Identify which cell holds the provided text, then report its (X, Y) central coordinate. 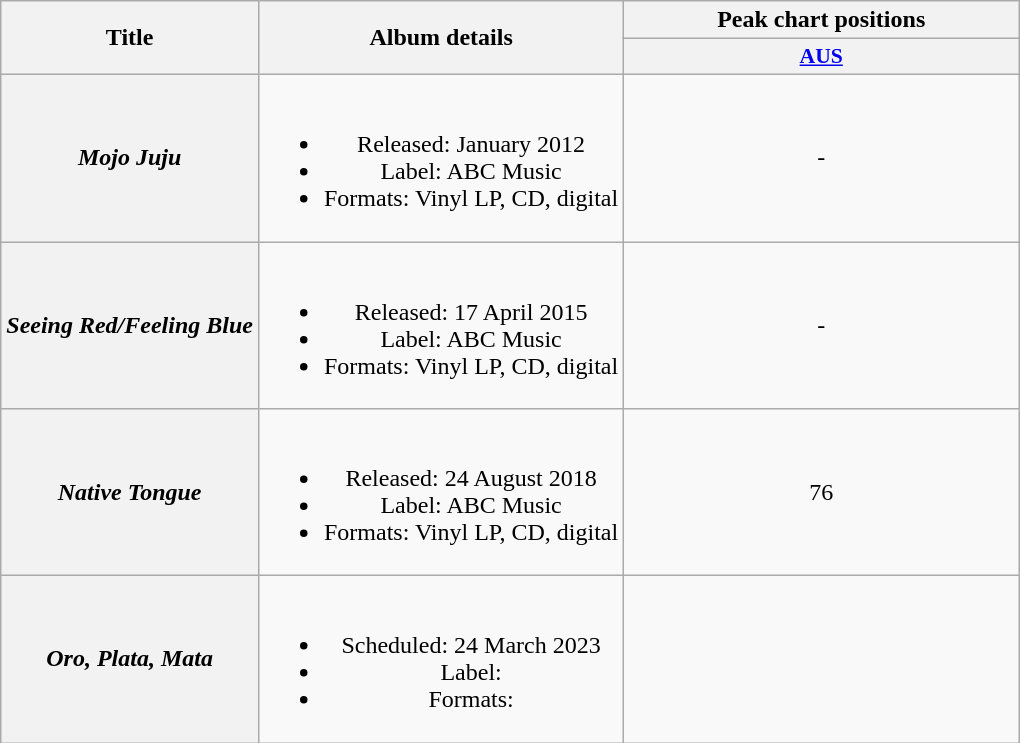
76 (822, 492)
Seeing Red/Feeling Blue (130, 326)
Released: 17 April 2015Label: ABC MusicFormats: Vinyl LP, CD, digital (440, 326)
Title (130, 38)
Scheduled: 24 March 2023Label:Formats: (440, 660)
Native Tongue (130, 492)
Peak chart positions (822, 20)
Released: January 2012Label: ABC MusicFormats: Vinyl LP, CD, digital (440, 158)
AUS (822, 57)
Album details (440, 38)
Released: 24 August 2018Label: ABC MusicFormats: Vinyl LP, CD, digital (440, 492)
Mojo Juju (130, 158)
Oro, Plata, Mata (130, 660)
